Scan for the cell matching the given text and deliver its (X, Y) coordinate at center. 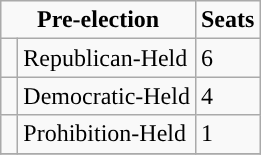
Republican-Held (107, 58)
Pre-election (98, 20)
4 (227, 96)
1 (227, 134)
6 (227, 58)
Democratic-Held (107, 96)
Prohibition-Held (107, 134)
Seats (227, 20)
